Return [X, Y] of the center of cell containing provided text 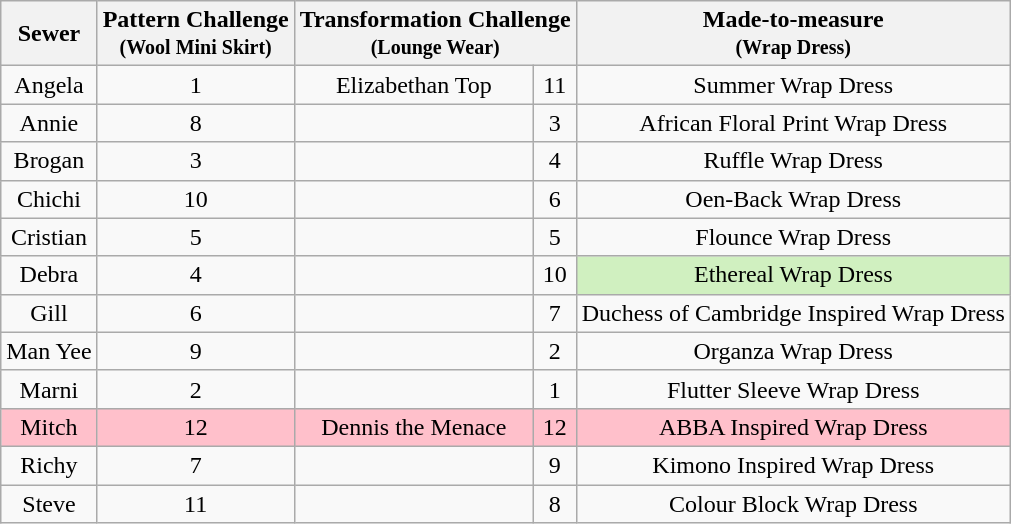
Colour Block Wrap Dress [793, 503]
Mitch [49, 427]
Transformation Challenge(Lounge Wear) [435, 34]
Ruffle Wrap Dress [793, 161]
Brogan [49, 161]
ABBA Inspired Wrap Dress [793, 427]
Angela [49, 85]
Oen-Back Wrap Dress [793, 199]
Flutter Sleeve Wrap Dress [793, 389]
Marni [49, 389]
Debra [49, 275]
Pattern Challenge(Wool Mini Skirt) [196, 34]
Annie [49, 123]
Flounce Wrap Dress [793, 237]
Organza Wrap Dress [793, 351]
Steve [49, 503]
Made-to-measure(Wrap Dress) [793, 34]
Kimono Inspired Wrap Dress [793, 465]
African Floral Print Wrap Dress [793, 123]
Chichi [49, 199]
Dennis the Menace [414, 427]
Man Yee [49, 351]
Ethereal Wrap Dress [793, 275]
Duchess of Cambridge Inspired Wrap Dress [793, 313]
Cristian [49, 237]
Sewer [49, 34]
Richy [49, 465]
Summer Wrap Dress [793, 85]
Gill [49, 313]
Elizabethan Top [414, 85]
